Capture the cell that displays the provided text and extract its [X, Y] central coordinate. 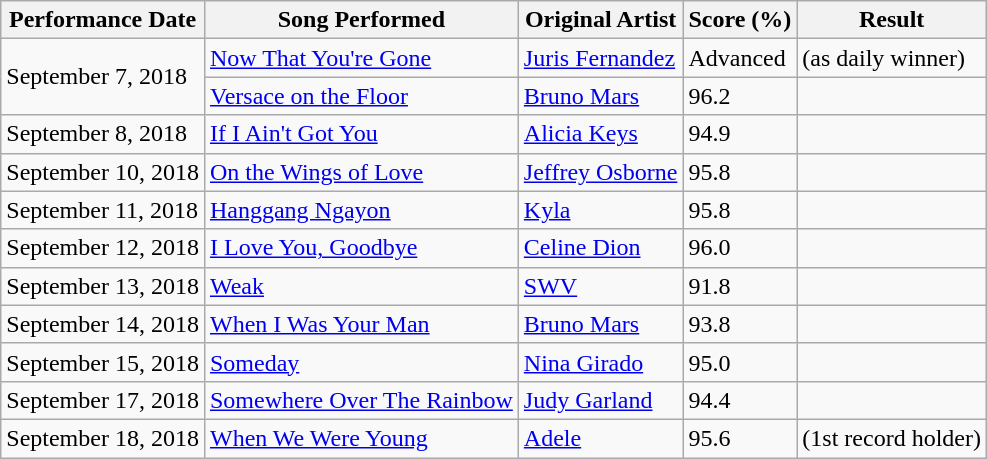
Juris Fernandez [600, 58]
September 13, 2018 [103, 286]
Kyla [600, 210]
Jeffrey Osborne [600, 172]
Somewhere Over The Rainbow [361, 400]
Score (%) [740, 20]
93.8 [740, 324]
Now That You're Gone [361, 58]
September 8, 2018 [103, 134]
September 10, 2018 [103, 172]
September 7, 2018 [103, 77]
On the Wings of Love [361, 172]
94.4 [740, 400]
96.2 [740, 96]
Alicia Keys [600, 134]
91.8 [740, 286]
95.6 [740, 438]
September 11, 2018 [103, 210]
(as daily winner) [892, 58]
September 14, 2018 [103, 324]
Versace on the Floor [361, 96]
Original Artist [600, 20]
(1st record holder) [892, 438]
Someday [361, 362]
SWV [600, 286]
Song Performed [361, 20]
I Love You, Goodbye [361, 248]
94.9 [740, 134]
Adele [600, 438]
Nina Girado [600, 362]
When We Were Young [361, 438]
Performance Date [103, 20]
95.0 [740, 362]
September 15, 2018 [103, 362]
Judy Garland [600, 400]
September 17, 2018 [103, 400]
Celine Dion [600, 248]
September 12, 2018 [103, 248]
Weak [361, 286]
September 18, 2018 [103, 438]
Result [892, 20]
If I Ain't Got You [361, 134]
When I Was Your Man [361, 324]
Advanced [740, 58]
Hanggang Ngayon [361, 210]
96.0 [740, 248]
